Return the (X, Y) coordinate for the center point of the cell that contains the specified text.  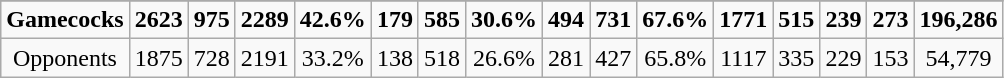
1875 (158, 58)
33.2% (332, 58)
494 (566, 20)
179 (394, 20)
42.6% (332, 20)
67.6% (676, 20)
196,286 (958, 20)
138 (394, 58)
2191 (264, 58)
518 (442, 58)
2623 (158, 20)
515 (796, 20)
281 (566, 58)
26.6% (504, 58)
427 (614, 58)
54,779 (958, 58)
30.6% (504, 20)
239 (844, 20)
975 (212, 20)
1771 (744, 20)
335 (796, 58)
728 (212, 58)
153 (890, 58)
Opponents (65, 58)
65.8% (676, 58)
731 (614, 20)
1117 (744, 58)
229 (844, 58)
585 (442, 20)
Gamecocks (65, 20)
2289 (264, 20)
273 (890, 20)
